Locate the cell with the specified text and output its (x, y) center coordinate. 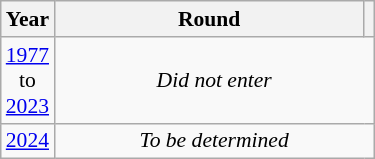
1977to2023 (28, 80)
Round (209, 19)
Did not enter (214, 80)
To be determined (214, 141)
2024 (28, 141)
Year (28, 19)
